Provide the (x, y) coordinate of the cell's center where the given text is located.  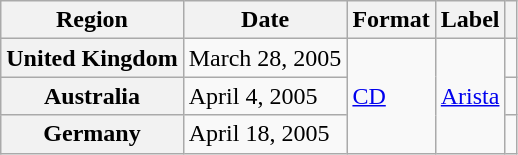
Date (265, 20)
CD (391, 96)
April 18, 2005 (265, 134)
Germany (92, 134)
Australia (92, 96)
United Kingdom (92, 58)
April 4, 2005 (265, 96)
Arista (470, 96)
Label (470, 20)
Region (92, 20)
March 28, 2005 (265, 58)
Format (391, 20)
